Locate the cell with the specified text and output its [x, y] center coordinate. 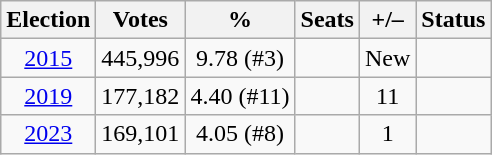
2023 [48, 134]
9.78 (#3) [240, 58]
177,182 [140, 96]
Votes [140, 20]
+/– [387, 20]
1 [387, 134]
2019 [48, 96]
% [240, 20]
2015 [48, 58]
11 [387, 96]
New [387, 58]
Seats [327, 20]
169,101 [140, 134]
Status [454, 20]
Election [48, 20]
4.05 (#8) [240, 134]
4.40 (#11) [240, 96]
445,996 [140, 58]
